Locate the cell with the specified text and output its (x, y) center coordinate. 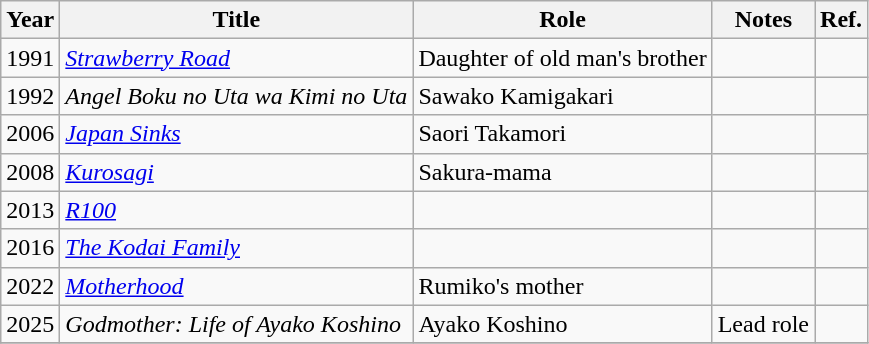
Ref. (842, 20)
Motherhood (236, 286)
Lead role (763, 324)
2013 (30, 210)
Daughter of old man's brother (562, 58)
Ayako Koshino (562, 324)
2016 (30, 248)
The Kodai Family (236, 248)
1992 (30, 96)
Rumiko's mother (562, 286)
1991 (30, 58)
Angel Boku no Uta wa Kimi no Uta (236, 96)
2008 (30, 172)
Sawako Kamigakari (562, 96)
Japan Sinks (236, 134)
Strawberry Road (236, 58)
Sakura-mama (562, 172)
Role (562, 20)
Year (30, 20)
R100 (236, 210)
2025 (30, 324)
2022 (30, 286)
Title (236, 20)
Notes (763, 20)
Saori Takamori (562, 134)
2006 (30, 134)
Godmother: Life of Ayako Koshino (236, 324)
Kurosagi (236, 172)
